Capture the cell that displays the provided text and extract its (x, y) central coordinate. 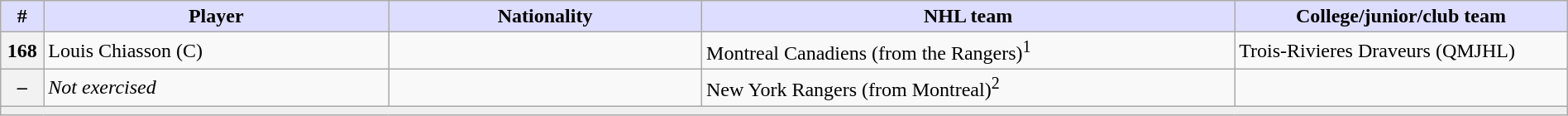
Player (217, 17)
College/junior/club team (1401, 17)
NHL team (968, 17)
Trois-Rivieres Draveurs (QMJHL) (1401, 51)
New York Rangers (from Montreal)2 (968, 88)
# (22, 17)
– (22, 88)
168 (22, 51)
Montreal Canadiens (from the Rangers)1 (968, 51)
Nationality (546, 17)
Louis Chiasson (C) (217, 51)
Not exercised (217, 88)
